Provide the [X, Y] coordinate of the cell's center where the given text is located.  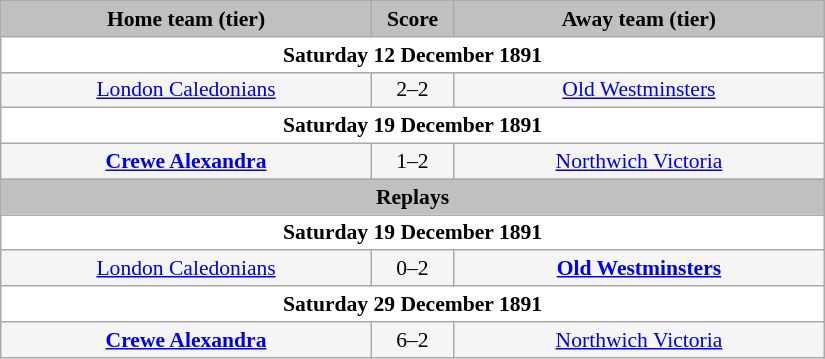
Replays [413, 197]
1–2 [412, 162]
2–2 [412, 90]
Saturday 12 December 1891 [413, 55]
Score [412, 19]
Saturday 29 December 1891 [413, 304]
0–2 [412, 269]
6–2 [412, 340]
Away team (tier) [640, 19]
Home team (tier) [186, 19]
